Pinpoint the cell where the given text exists, returning its (X, Y) midpoint coordinate. 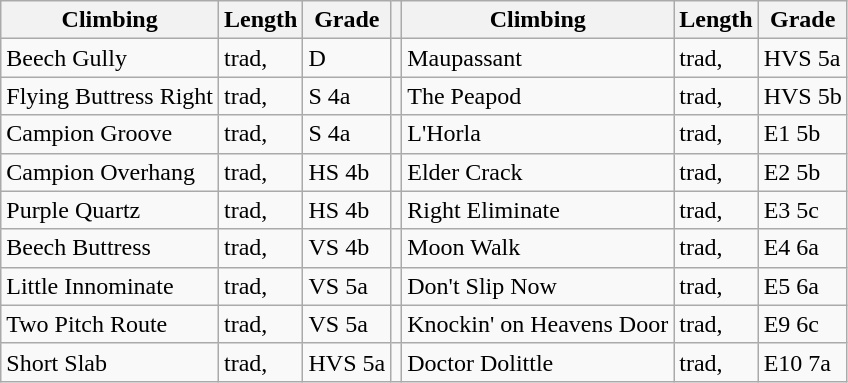
Campion Overhang (110, 172)
Knockin' on Heavens Door (538, 324)
L'Horla (538, 134)
Right Eliminate (538, 210)
E1 5b (802, 134)
Campion Groove (110, 134)
Moon Walk (538, 248)
E3 5c (802, 210)
Beech Gully (110, 58)
The Peapod (538, 96)
Little Innominate (110, 286)
Maupassant (538, 58)
Elder Crack (538, 172)
HVS 5b (802, 96)
E9 6c (802, 324)
E4 6a (802, 248)
E5 6a (802, 286)
E2 5b (802, 172)
Purple Quartz (110, 210)
Short Slab (110, 362)
Beech Buttress (110, 248)
E10 7a (802, 362)
Don't Slip Now (538, 286)
VS 4b (347, 248)
Doctor Dolittle (538, 362)
Flying Buttress Right (110, 96)
Two Pitch Route (110, 324)
D (347, 58)
